Pinpoint the cell where the given text exists, returning its [X, Y] midpoint coordinate. 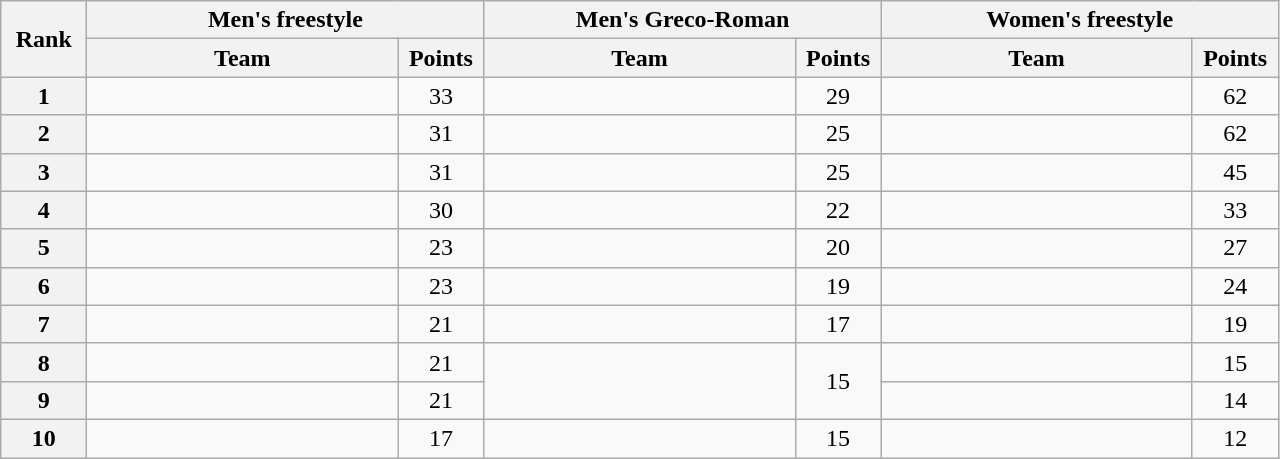
7 [44, 324]
Rank [44, 39]
5 [44, 248]
9 [44, 400]
6 [44, 286]
22 [838, 210]
4 [44, 210]
Men's Greco-Roman [682, 20]
2 [44, 134]
29 [838, 96]
8 [44, 362]
30 [441, 210]
10 [44, 438]
Women's freestyle [1080, 20]
24 [1235, 286]
45 [1235, 172]
Men's freestyle [286, 20]
27 [1235, 248]
14 [1235, 400]
20 [838, 248]
12 [1235, 438]
3 [44, 172]
1 [44, 96]
